Identify which cell holds the provided text, then report its (X, Y) central coordinate. 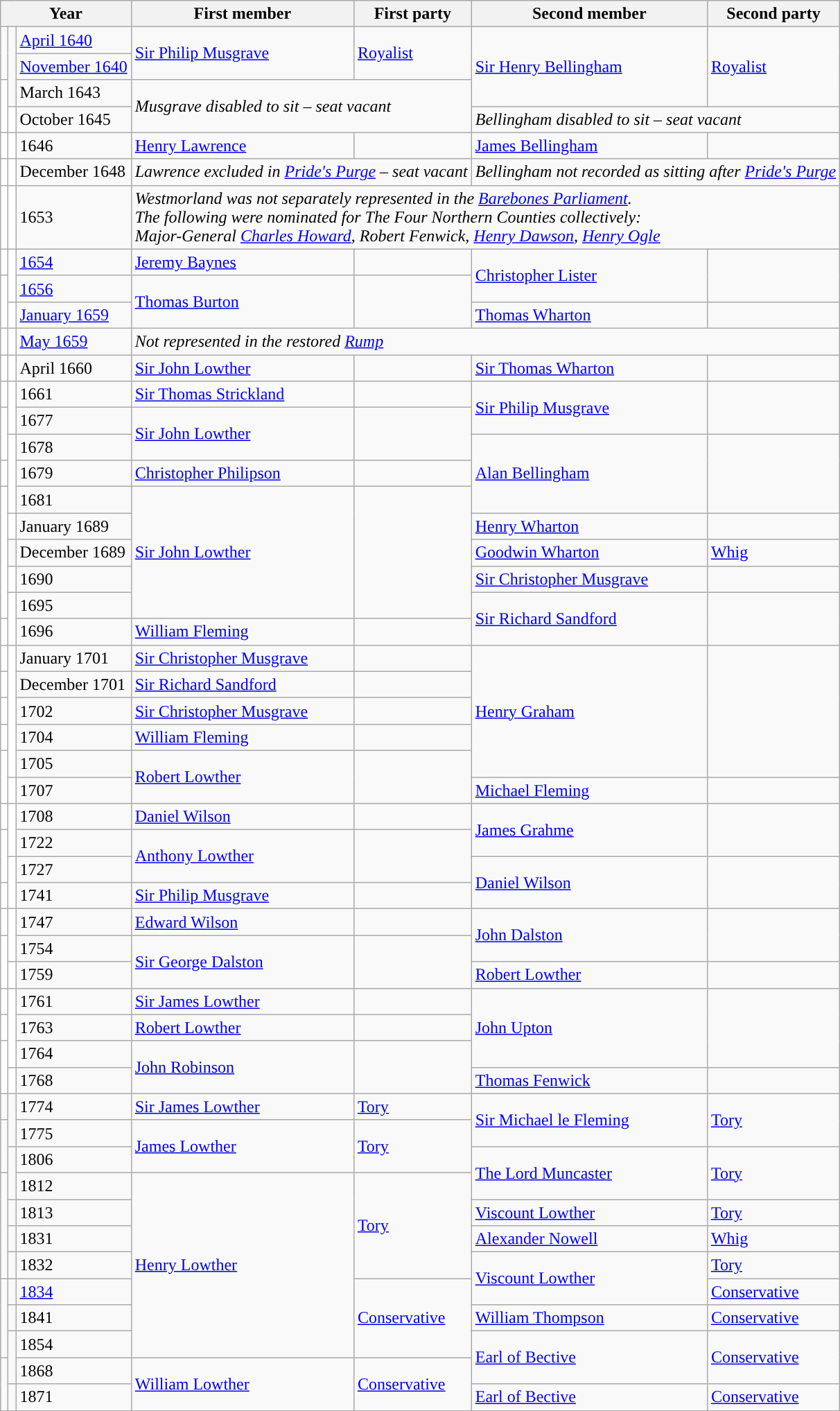
1653 (73, 217)
1696 (73, 632)
April 1640 (73, 40)
Sir George Dalston (243, 962)
1661 (73, 395)
1690 (73, 579)
1754 (73, 949)
John Dalston (589, 935)
Henry Wharton (589, 526)
1727 (73, 869)
1871 (73, 1397)
1774 (73, 1107)
John Upton (589, 1028)
1868 (73, 1371)
March 1643 (73, 93)
1841 (73, 1318)
Jeremy Baynes (243, 262)
1854 (73, 1344)
Thomas Fenwick (589, 1080)
1768 (73, 1080)
1832 (73, 1265)
1656 (73, 288)
Lawrence excluded in Pride's Purge – seat vacant (301, 172)
Michael Fleming (589, 790)
1806 (73, 1159)
First party (412, 14)
Alexander Nowell (589, 1239)
1763 (73, 1028)
Edward Wilson (243, 922)
1831 (73, 1239)
1705 (73, 763)
The Lord Muncaster (589, 1172)
Christopher Lister (589, 275)
1747 (73, 922)
William Thompson (589, 1318)
January 1689 (73, 526)
William Lowther (243, 1384)
1813 (73, 1213)
James Bellingham (589, 146)
1681 (73, 500)
December 1701 (73, 684)
Thomas Burton (243, 302)
Not represented in the restored Rump (485, 341)
Sir Michael le Fleming (589, 1120)
Year (66, 14)
December 1689 (73, 553)
Anthony Lowther (243, 856)
Sir Henry Bellingham (589, 67)
Henry Graham (589, 711)
1741 (73, 896)
1834 (73, 1292)
Christopher Philipson (243, 474)
November 1640 (73, 67)
Thomas Wharton (589, 315)
December 1648 (73, 172)
1722 (73, 843)
January 1659 (73, 315)
January 1701 (73, 658)
1695 (73, 605)
Sir Thomas Wharton (589, 368)
Bellingham disabled to sit – seat vacant (656, 119)
James Grahme (589, 830)
Alan Bellingham (589, 474)
John Robinson (243, 1067)
1702 (73, 711)
1677 (73, 421)
1759 (73, 975)
Henry Lowther (243, 1265)
May 1659 (73, 341)
Goodwin Wharton (589, 553)
1775 (73, 1133)
Second member (589, 14)
Henry Lawrence (243, 146)
Sir Thomas Strickland (243, 395)
James Lowther (243, 1146)
1708 (73, 817)
1761 (73, 1001)
Bellingham not recorded as sitting after Pride's Purge (656, 172)
1707 (73, 790)
April 1660 (73, 368)
1704 (73, 737)
1679 (73, 474)
Second party (773, 14)
1678 (73, 447)
1764 (73, 1054)
1646 (73, 146)
1812 (73, 1186)
1654 (73, 262)
October 1645 (73, 119)
First member (243, 14)
Musgrave disabled to sit – seat vacant (301, 106)
